Return (X, Y) of the center of cell containing provided text 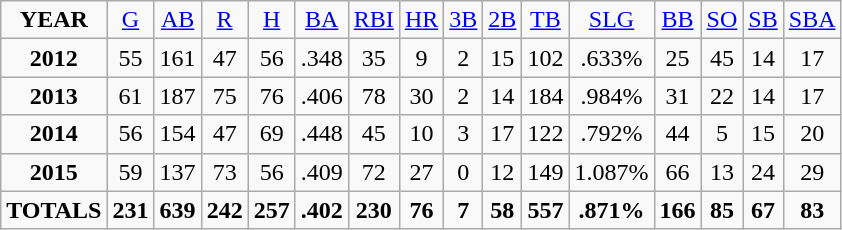
20 (812, 134)
.402 (322, 210)
35 (374, 58)
BA (322, 20)
SLG (612, 20)
BB (678, 20)
H (272, 20)
10 (421, 134)
59 (130, 172)
.984% (612, 96)
.409 (322, 172)
73 (224, 172)
557 (546, 210)
231 (130, 210)
SBA (812, 20)
187 (178, 96)
29 (812, 172)
44 (678, 134)
9 (421, 58)
2012 (54, 58)
7 (464, 210)
67 (763, 210)
27 (421, 172)
2B (502, 20)
RBI (374, 20)
25 (678, 58)
.448 (322, 134)
3 (464, 134)
55 (130, 58)
137 (178, 172)
.348 (322, 58)
.406 (322, 96)
13 (722, 172)
69 (272, 134)
R (224, 20)
30 (421, 96)
242 (224, 210)
G (130, 20)
AB (178, 20)
.792% (612, 134)
154 (178, 134)
2015 (54, 172)
2014 (54, 134)
149 (546, 172)
0 (464, 172)
YEAR (54, 20)
257 (272, 210)
83 (812, 210)
SB (763, 20)
TOTALS (54, 210)
.871% (612, 210)
66 (678, 172)
12 (502, 172)
1.087% (612, 172)
72 (374, 172)
161 (178, 58)
166 (678, 210)
22 (722, 96)
.633% (612, 58)
184 (546, 96)
61 (130, 96)
85 (722, 210)
TB (546, 20)
78 (374, 96)
5 (722, 134)
2013 (54, 96)
24 (763, 172)
230 (374, 210)
HR (421, 20)
58 (502, 210)
SO (722, 20)
639 (178, 210)
31 (678, 96)
122 (546, 134)
3B (464, 20)
75 (224, 96)
102 (546, 58)
